Capture the cell that displays the provided text and extract its (x, y) central coordinate. 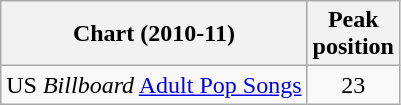
Peakposition (353, 34)
Chart (2010-11) (154, 34)
US Billboard Adult Pop Songs (154, 85)
23 (353, 85)
